Return [x, y] of the center of cell containing provided text 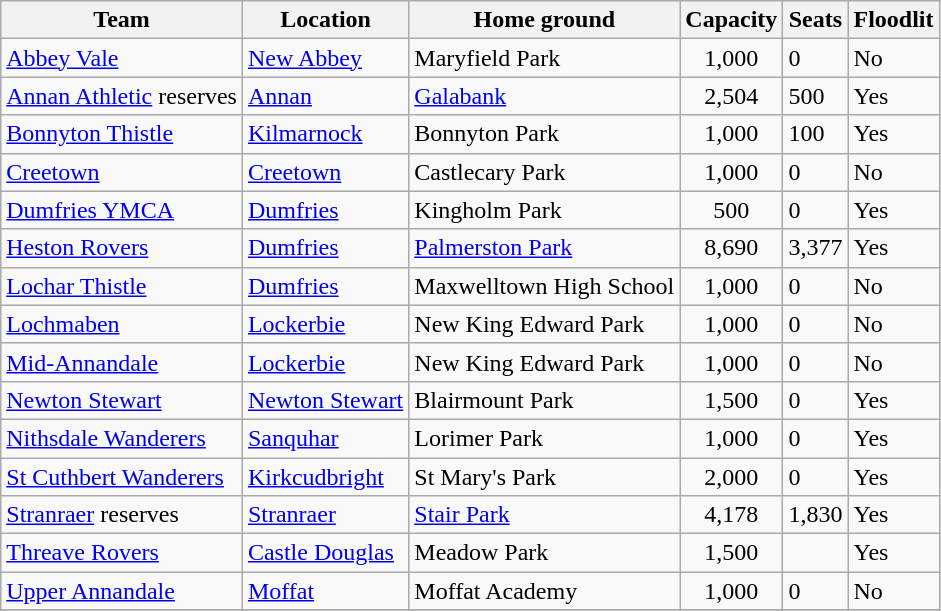
Mid-Annandale [122, 362]
Stair Park [544, 515]
Floodlit [894, 20]
2,000 [732, 477]
Galabank [544, 96]
Lochmaben [122, 324]
Palmerston Park [544, 248]
Threave Rovers [122, 553]
Upper Annandale [122, 591]
Abbey Vale [122, 58]
Seats [816, 20]
Bonnyton Thistle [122, 134]
Kirkcudbright [325, 477]
Maryfield Park [544, 58]
Team [122, 20]
Maxwelltown High School [544, 286]
Meadow Park [544, 553]
Bonnyton Park [544, 134]
1,830 [816, 515]
Heston Rovers [122, 248]
Kingholm Park [544, 210]
100 [816, 134]
2,504 [732, 96]
Annan Athletic reserves [122, 96]
New Abbey [325, 58]
3,377 [816, 248]
Blairmount Park [544, 400]
St Mary's Park [544, 477]
4,178 [732, 515]
Lorimer Park [544, 438]
Kilmarnock [325, 134]
Castle Douglas [325, 553]
Sanquhar [325, 438]
Dumfries YMCA [122, 210]
Castlecary Park [544, 172]
Moffat Academy [544, 591]
Capacity [732, 20]
Lochar Thistle [122, 286]
St Cuthbert Wanderers [122, 477]
Location [325, 20]
Nithsdale Wanderers [122, 438]
8,690 [732, 248]
Home ground [544, 20]
Stranraer [325, 515]
Moffat [325, 591]
Annan [325, 96]
Stranraer reserves [122, 515]
